Provide the (x, y) coordinate of the cell's center where the given text is located.  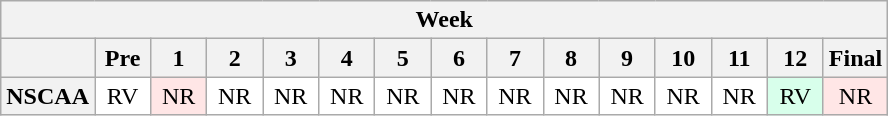
10 (683, 58)
Final (855, 58)
Week (444, 20)
4 (347, 58)
11 (739, 58)
1 (179, 58)
2 (235, 58)
6 (459, 58)
8 (571, 58)
12 (795, 58)
Pre (122, 58)
5 (403, 58)
3 (291, 58)
NSCAA (48, 96)
7 (515, 58)
9 (627, 58)
